Return the (X, Y) coordinate for the center point of the cell that contains the specified text.  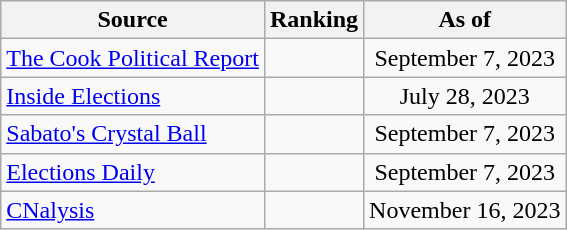
As of (465, 20)
Elections Daily (133, 172)
Sabato's Crystal Ball (133, 134)
Ranking (314, 20)
The Cook Political Report (133, 58)
November 16, 2023 (465, 210)
CNalysis (133, 210)
Source (133, 20)
Inside Elections (133, 96)
July 28, 2023 (465, 96)
